Locate the cell with the specified text and output its [x, y] center coordinate. 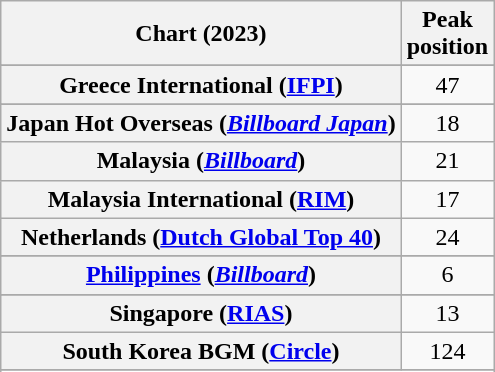
Greece International (IFPI) [201, 85]
Netherlands (Dutch Global Top 40) [201, 237]
Singapore (RIAS) [201, 313]
47 [447, 85]
24 [447, 237]
Peakposition [447, 34]
17 [447, 199]
South Korea BGM (Circle) [201, 351]
Malaysia (Billboard) [201, 161]
Philippines (Billboard) [201, 275]
Japan Hot Overseas (Billboard Japan) [201, 123]
21 [447, 161]
124 [447, 351]
Chart (2023) [201, 34]
18 [447, 123]
Malaysia International (RIM) [201, 199]
6 [447, 275]
13 [447, 313]
